Locate the cell with the specified text and output its [X, Y] center coordinate. 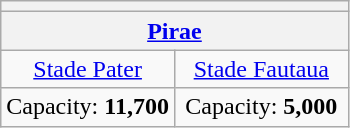
Capacity: 11,700 [88, 107]
Stade Fautaua [261, 69]
Capacity: 5,000 [261, 107]
Stade Pater [88, 69]
Pirae [174, 31]
